Capture the cell that displays the provided text and extract its [x, y] central coordinate. 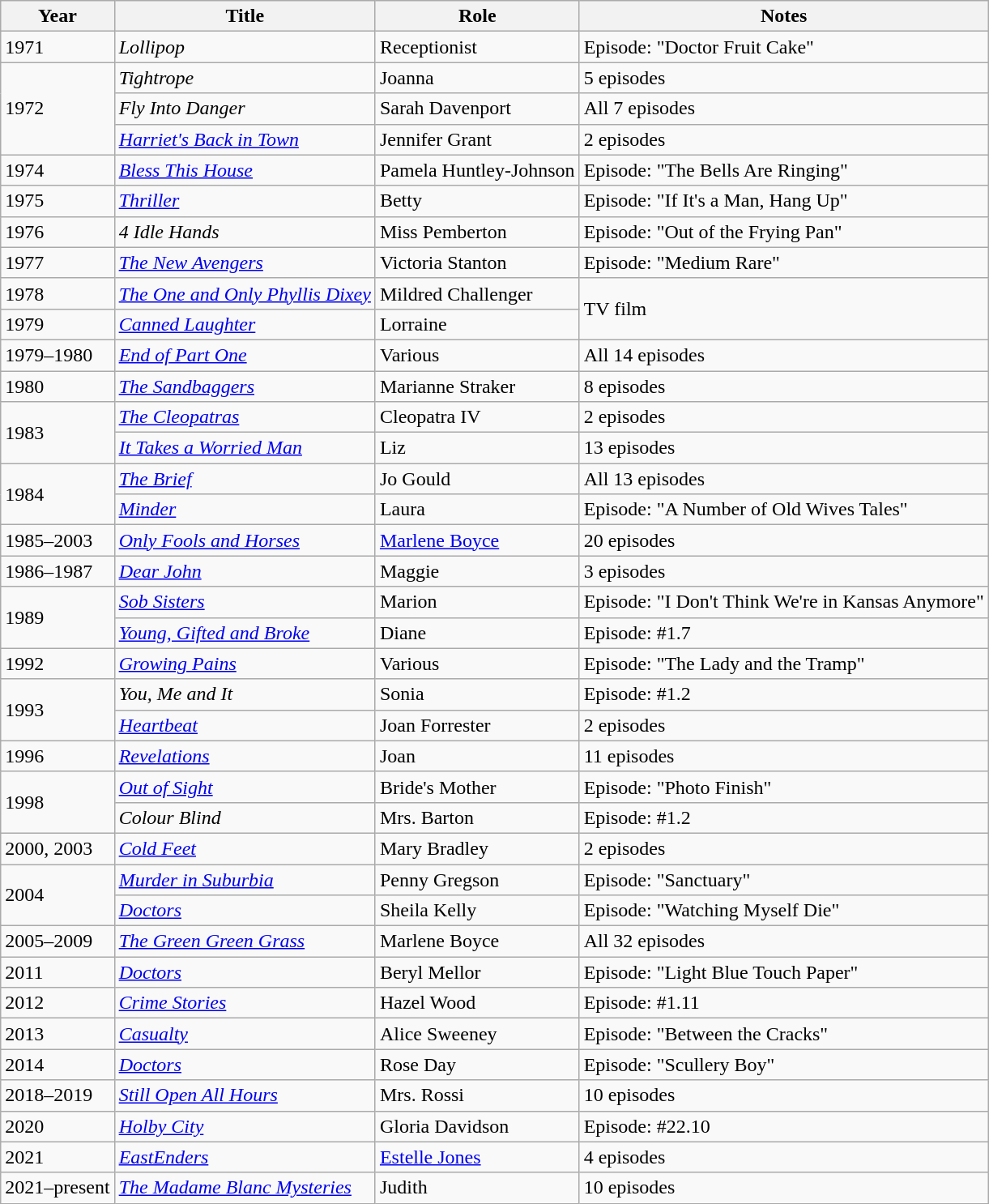
All 7 episodes [784, 109]
1977 [58, 263]
1986–1987 [58, 571]
2013 [58, 1034]
1972 [58, 109]
Sonia [477, 694]
Episode: "Light Blue Touch Paper" [784, 972]
Diane [477, 633]
Heartbeat [245, 725]
Episode: "Watching Myself Die" [784, 911]
Beryl Mellor [477, 972]
1996 [58, 756]
1992 [58, 664]
Canned Laughter [245, 324]
Tightrope [245, 78]
Minder [245, 510]
Cold Feet [245, 848]
Miss Pemberton [477, 232]
Thriller [245, 201]
Out of Sight [245, 787]
Notes [784, 16]
Joan Forrester [477, 725]
Episode: "Medium Rare" [784, 263]
1983 [58, 433]
Alice Sweeney [477, 1034]
Jo Gould [477, 479]
Role [477, 16]
Episode: "If It's a Man, Hang Up" [784, 201]
The New Avengers [245, 263]
4 Idle Hands [245, 232]
Episode: "The Lady and the Tramp" [784, 664]
Episode: "The Bells Are Ringing" [784, 170]
1975 [58, 201]
2021–present [58, 1188]
Episode: "A Number of Old Wives Tales" [784, 510]
Lollipop [245, 47]
Episode: "Doctor Fruit Cake" [784, 47]
Liz [477, 448]
1984 [58, 494]
The Green Green Grass [245, 941]
Holby City [245, 1126]
2014 [58, 1065]
1979 [58, 324]
20 episodes [784, 540]
Young, Gifted and Broke [245, 633]
Hazel Wood [477, 1003]
The Sandbaggers [245, 386]
Title [245, 16]
Victoria Stanton [477, 263]
Still Open All Hours [245, 1095]
You, Me and It [245, 694]
Episode: #1.7 [784, 633]
Episode: "Photo Finish" [784, 787]
2021 [58, 1157]
8 episodes [784, 386]
End of Part One [245, 355]
TV film [784, 309]
Marion [477, 602]
Growing Pains [245, 664]
1971 [58, 47]
Episode: "Out of the Frying Pan" [784, 232]
Sheila Kelly [477, 911]
2011 [58, 972]
Rose Day [477, 1065]
Episode: #1.11 [784, 1003]
It Takes a Worried Man [245, 448]
Episode: #22.10 [784, 1126]
Penny Gregson [477, 879]
Crime Stories [245, 1003]
Only Fools and Horses [245, 540]
Harriet's Back in Town [245, 139]
Joan [477, 756]
1979–1980 [58, 355]
Year [58, 16]
2000, 2003 [58, 848]
Revelations [245, 756]
Jennifer Grant [477, 139]
Mildred Challenger [477, 293]
The Cleopatras [245, 417]
2018–2019 [58, 1095]
Mrs. Rossi [477, 1095]
2012 [58, 1003]
The Brief [245, 479]
13 episodes [784, 448]
1985–2003 [58, 540]
1980 [58, 386]
Sob Sisters [245, 602]
The One and Only Phyllis Dixey [245, 293]
1989 [58, 617]
5 episodes [784, 78]
2005–2009 [58, 941]
Joanna [477, 78]
1993 [58, 710]
1974 [58, 170]
Estelle Jones [477, 1157]
Murder in Suburbia [245, 879]
Bless This House [245, 170]
1998 [58, 802]
2020 [58, 1126]
EastEnders [245, 1157]
Casualty [245, 1034]
All 14 episodes [784, 355]
3 episodes [784, 571]
All 32 episodes [784, 941]
Betty [477, 201]
1978 [58, 293]
Gloria Davidson [477, 1126]
Mary Bradley [477, 848]
Colour Blind [245, 818]
All 13 episodes [784, 479]
Receptionist [477, 47]
Episode: "Between the Cracks" [784, 1034]
Lorraine [477, 324]
Episode: "Sanctuary" [784, 879]
Episode: "Scullery Boy" [784, 1065]
Maggie [477, 571]
Sarah Davenport [477, 109]
Marianne Straker [477, 386]
Laura [477, 510]
The Madame Blanc Mysteries [245, 1188]
Judith [477, 1188]
Pamela Huntley-Johnson [477, 170]
Episode: "I Don't Think We're in Kansas Anymore" [784, 602]
4 episodes [784, 1157]
Cleopatra IV [477, 417]
Mrs. Barton [477, 818]
11 episodes [784, 756]
1976 [58, 232]
Bride's Mother [477, 787]
2004 [58, 894]
Dear John [245, 571]
Fly Into Danger [245, 109]
